Pinpoint the cell where the given text exists, returning its [X, Y] midpoint coordinate. 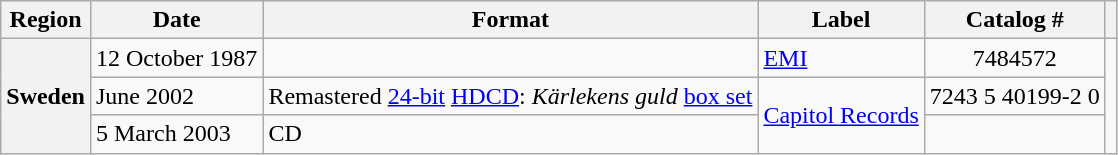
Date [176, 20]
Sweden [46, 96]
Capitol Records [841, 115]
June 2002 [176, 96]
12 October 1987 [176, 58]
5 March 2003 [176, 134]
Format [510, 20]
Catalog # [1014, 20]
EMI [841, 58]
Label [841, 20]
Remastered 24-bit HDCD: Kärlekens guld box set [510, 96]
CD [510, 134]
7243 5 40199-2 0 [1014, 96]
7484572 [1014, 58]
Region [46, 20]
